Locate the cell with the specified text and output its (X, Y) center coordinate. 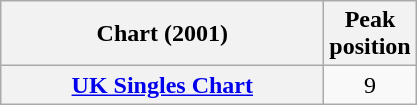
9 (370, 85)
Peakposition (370, 34)
Chart (2001) (162, 34)
UK Singles Chart (162, 85)
